Provide the [x, y] coordinate of the cell's center where the given text is located.  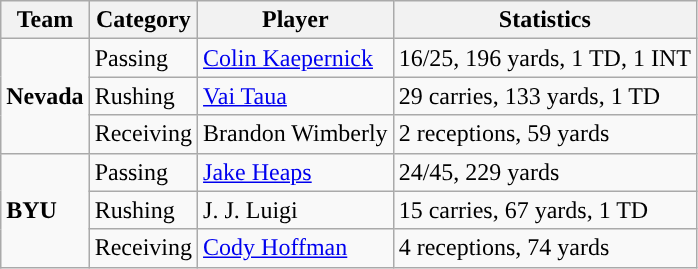
Nevada [45, 96]
Colin Kaepernick [296, 58]
Cody Hoffman [296, 248]
Jake Heaps [296, 172]
2 receptions, 59 yards [544, 134]
J. J. Luigi [296, 210]
Team [45, 20]
Player [296, 20]
Brandon Wimberly [296, 134]
16/25, 196 yards, 1 TD, 1 INT [544, 58]
Vai Taua [296, 96]
24/45, 229 yards [544, 172]
BYU [45, 210]
4 receptions, 74 yards [544, 248]
29 carries, 133 yards, 1 TD [544, 96]
15 carries, 67 yards, 1 TD [544, 210]
Category [143, 20]
Statistics [544, 20]
